Output the [X, Y] coordinate of the center of the cell containing the given text.  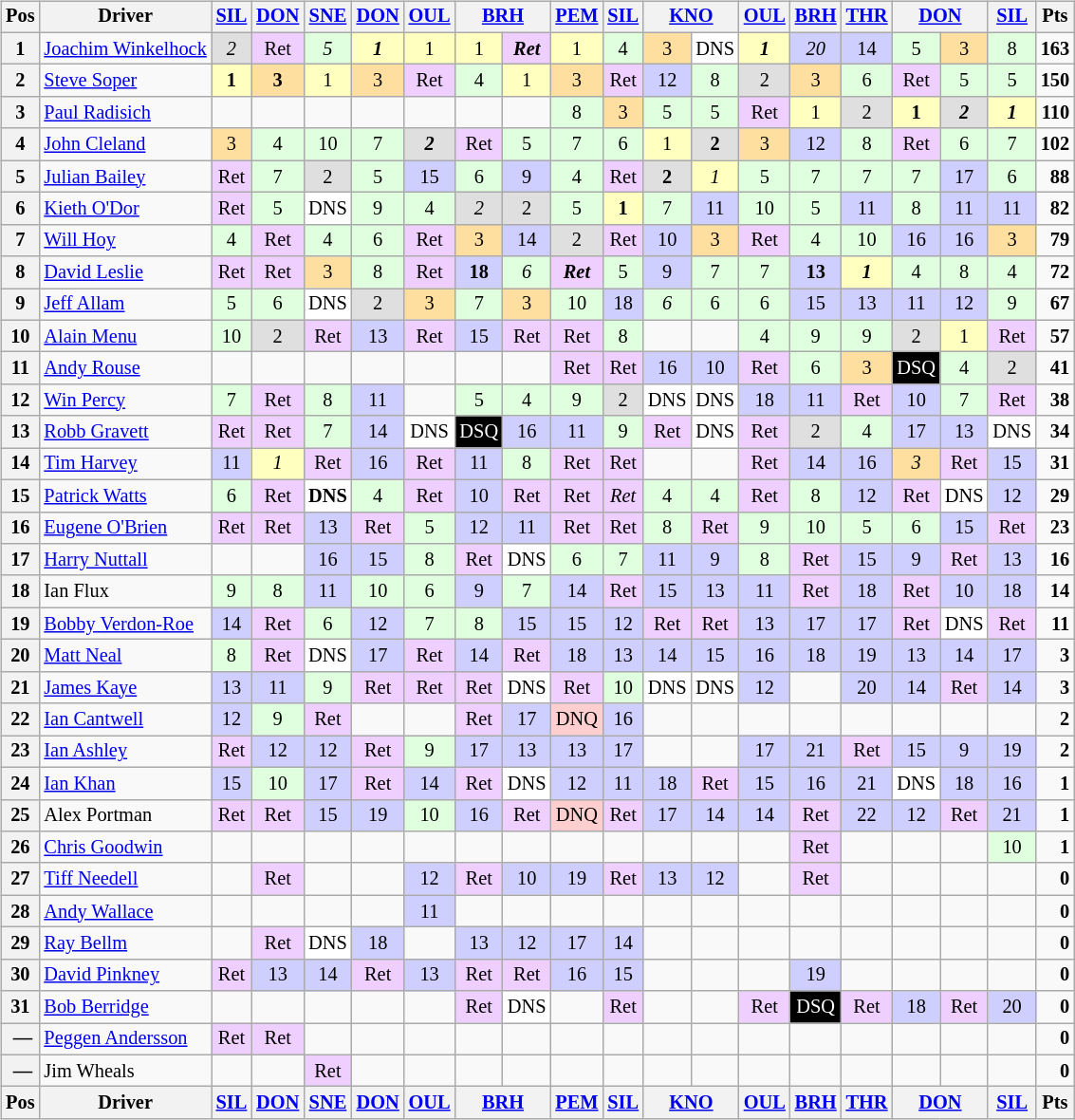
57 [1055, 336]
163 [1055, 48]
Harry Nuttall [125, 560]
Win Percy [125, 401]
25 [20, 815]
Ian Khan [125, 783]
26 [20, 848]
Eugene O'Brien [125, 528]
30 [20, 975]
Will Hoy [125, 240]
67 [1055, 305]
Chris Goodwin [125, 848]
28 [20, 911]
Peggen Andersson [125, 1039]
24 [20, 783]
41 [1055, 368]
150 [1055, 81]
Alain Menu [125, 336]
110 [1055, 113]
Kieth O'Dor [125, 209]
Ian Flux [125, 591]
Ian Ashley [125, 752]
James Kaye [125, 687]
79 [1055, 240]
72 [1055, 272]
Julian Bailey [125, 177]
Paul Radisich [125, 113]
102 [1055, 144]
Tim Harvey [125, 464]
38 [1055, 401]
Joachim Winkelhock [125, 48]
Bob Berridge [125, 1007]
Patrick Watts [125, 495]
Bobby Verdon-Roe [125, 624]
Ian Cantwell [125, 719]
82 [1055, 209]
88 [1055, 177]
Alex Portman [125, 815]
Steve Soper [125, 81]
David Leslie [125, 272]
Andy Rouse [125, 368]
34 [1055, 432]
David Pinkney [125, 975]
Jim Wheals [125, 1071]
Matt Neal [125, 656]
Ray Bellm [125, 943]
27 [20, 879]
John Cleland [125, 144]
Tiff Needell [125, 879]
Jeff Allam [125, 305]
Andy Wallace [125, 911]
Robb Gravett [125, 432]
